For the text-containing cell, return its midpoint in [x, y] coordinate format. 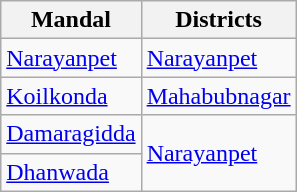
Dhanwada [71, 172]
Districts [218, 20]
Damaragidda [71, 134]
Mahabubnagar [218, 96]
Mandal [71, 20]
Koilkonda [71, 96]
